Detect which cell encompasses the target text, then output its [x, y] center coordinate. 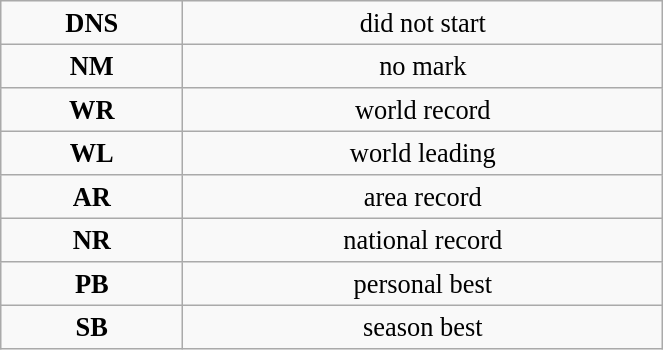
DNS [92, 22]
did not start [423, 22]
national record [423, 240]
world leading [423, 153]
no mark [423, 66]
PB [92, 284]
season best [423, 327]
SB [92, 327]
WR [92, 109]
NR [92, 240]
NM [92, 66]
WL [92, 153]
area record [423, 197]
personal best [423, 284]
world record [423, 109]
AR [92, 197]
